Identify which cell holds the provided text, then report its [x, y] central coordinate. 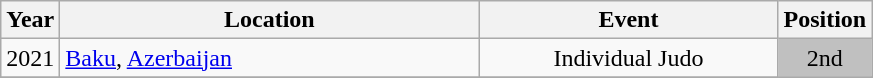
Event [628, 20]
Year [30, 20]
Location [270, 20]
2nd [825, 58]
Position [825, 20]
Individual Judo [628, 58]
Baku, Azerbaijan [270, 58]
2021 [30, 58]
